Search for the cell housing the specified text and yield its (X, Y) center coordinate. 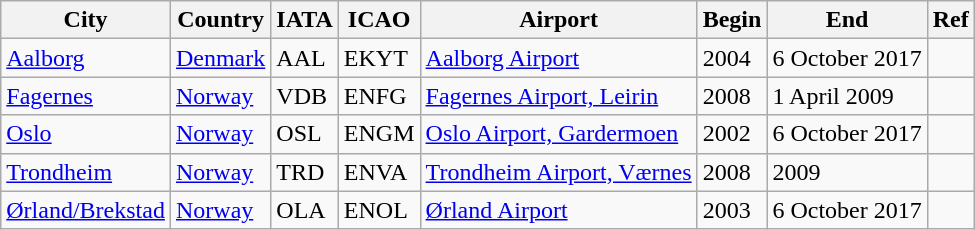
Denmark (220, 58)
VDB (305, 96)
2009 (847, 172)
2003 (732, 210)
Country (220, 20)
City (86, 20)
Begin (732, 20)
Fagernes (86, 96)
Aalborg Airport (558, 58)
2004 (732, 58)
ENVA (379, 172)
ENGM (379, 134)
Oslo Airport, Gardermoen (558, 134)
Aalborg (86, 58)
AAL (305, 58)
Ørland/Brekstad (86, 210)
Fagernes Airport, Leirin (558, 96)
End (847, 20)
Oslo (86, 134)
ENOL (379, 210)
ICAO (379, 20)
OSL (305, 134)
ENFG (379, 96)
Airport (558, 20)
Ref (950, 20)
Trondheim (86, 172)
OLA (305, 210)
TRD (305, 172)
IATA (305, 20)
Trondheim Airport, Værnes (558, 172)
1 April 2009 (847, 96)
EKYT (379, 58)
Ørland Airport (558, 210)
2002 (732, 134)
